Scan for the cell matching the given text and deliver its [x, y] coordinate at center. 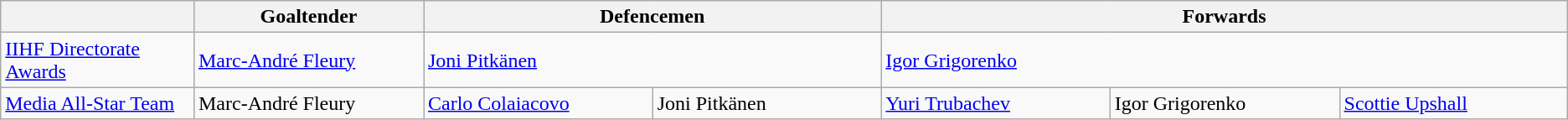
Goaltender [308, 17]
IIHF Directorate Awards [97, 60]
Media All-Star Team [97, 103]
Defencemen [652, 17]
Carlo Colaiacovo [539, 103]
Forwards [1225, 17]
Scottie Upshall [1453, 103]
Yuri Trubachev [995, 103]
